Extract the [x, y] coordinate from the center of the cell holding the provided text.  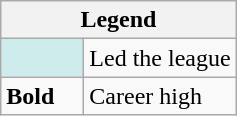
Bold [42, 96]
Legend [118, 20]
Led the league [160, 58]
Career high [160, 96]
